Capture the cell that displays the provided text and extract its (x, y) central coordinate. 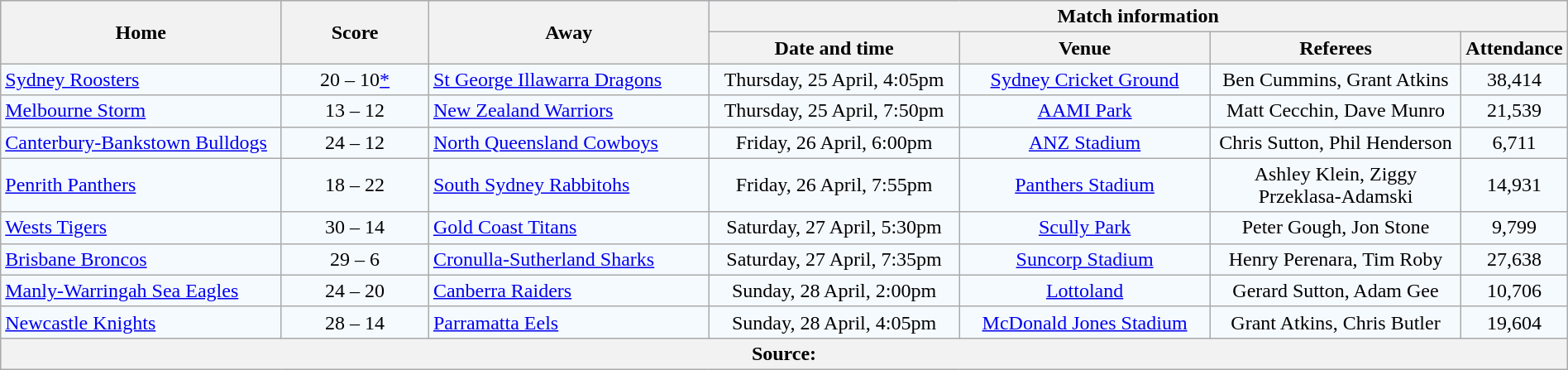
Gerard Sutton, Adam Gee (1335, 291)
Cronulla-Sutherland Sharks (569, 259)
Grant Atkins, Chris Butler (1335, 322)
Friday, 26 April, 7:55pm (834, 185)
McDonald Jones Stadium (1085, 322)
38,414 (1514, 79)
Peter Gough, Jon Stone (1335, 228)
Match information (1138, 17)
24 – 12 (356, 142)
Penrith Panthers (141, 185)
Panthers Stadium (1085, 185)
Friday, 26 April, 6:00pm (834, 142)
Matt Cecchin, Dave Munro (1335, 111)
Parramatta Eels (569, 322)
Ben Cummins, Grant Atkins (1335, 79)
Newcastle Knights (141, 322)
27,638 (1514, 259)
24 – 20 (356, 291)
Saturday, 27 April, 7:35pm (834, 259)
21,539 (1514, 111)
29 – 6 (356, 259)
20 – 10* (356, 79)
30 – 14 (356, 228)
Saturday, 27 April, 5:30pm (834, 228)
Thursday, 25 April, 4:05pm (834, 79)
AAMI Park (1085, 111)
Scully Park (1085, 228)
Away (569, 32)
Suncorp Stadium (1085, 259)
Henry Perenara, Tim Roby (1335, 259)
Gold Coast Titans (569, 228)
Sydney Cricket Ground (1085, 79)
Source: (784, 353)
19,604 (1514, 322)
Canberra Raiders (569, 291)
10,706 (1514, 291)
14,931 (1514, 185)
Thursday, 25 April, 7:50pm (834, 111)
Wests Tigers (141, 228)
Manly-Warringah Sea Eagles (141, 291)
Brisbane Broncos (141, 259)
Sunday, 28 April, 2:00pm (834, 291)
St George Illawarra Dragons (569, 79)
18 – 22 (356, 185)
Ashley Klein, Ziggy Przeklasa-Adamski (1335, 185)
South Sydney Rabbitohs (569, 185)
Sunday, 28 April, 4:05pm (834, 322)
Date and time (834, 48)
Home (141, 32)
New Zealand Warriors (569, 111)
Sydney Roosters (141, 79)
Lottoland (1085, 291)
Canterbury-Bankstown Bulldogs (141, 142)
Chris Sutton, Phil Henderson (1335, 142)
Melbourne Storm (141, 111)
Venue (1085, 48)
6,711 (1514, 142)
Referees (1335, 48)
9,799 (1514, 228)
Score (356, 32)
13 – 12 (356, 111)
North Queensland Cowboys (569, 142)
Attendance (1514, 48)
ANZ Stadium (1085, 142)
28 – 14 (356, 322)
